Provide the [x, y] coordinate of the cell's center where the given text is located.  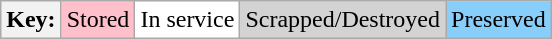
Key: [31, 20]
Scrapped/Destroyed [343, 20]
In service [188, 20]
Preserved [499, 20]
Stored [98, 20]
